Extract the [X, Y] coordinate from the center of the cell holding the provided text.  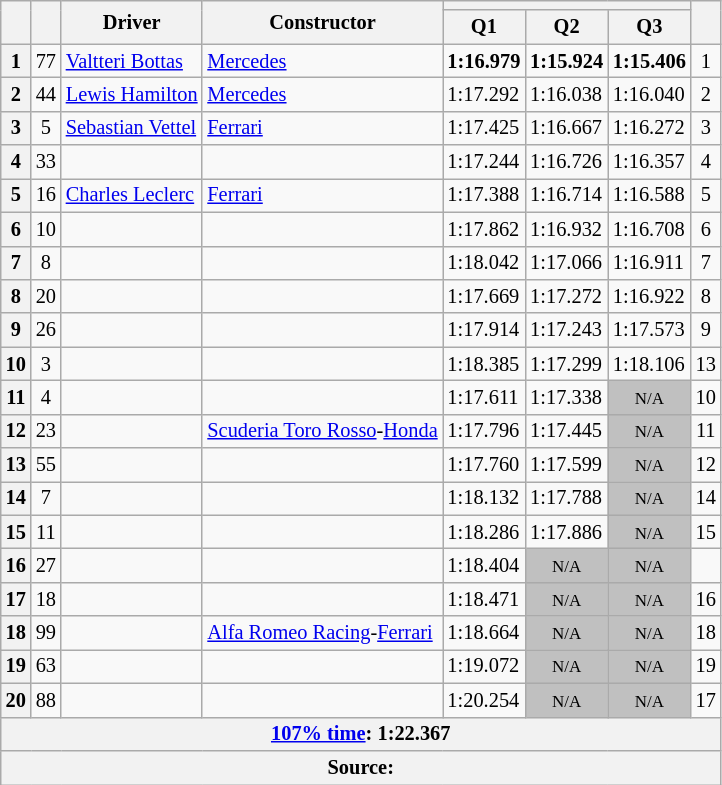
Charles Leclerc [132, 195]
63 [46, 666]
1:17.388 [484, 195]
1:20.254 [484, 700]
1:17.599 [566, 465]
1:18.664 [484, 633]
Sebastian Vettel [132, 128]
1:19.072 [484, 666]
1:15.406 [650, 61]
55 [46, 465]
1:18.385 [484, 364]
Lewis Hamilton [132, 94]
26 [46, 330]
77 [46, 61]
1:17.796 [484, 431]
23 [46, 431]
1:17.243 [566, 330]
1:17.066 [566, 263]
1:17.914 [484, 330]
1:17.788 [566, 498]
1:16.038 [566, 94]
1:16.714 [566, 195]
33 [46, 162]
1:17.244 [484, 162]
99 [46, 633]
1:17.669 [484, 296]
1:16.979 [484, 61]
1:17.611 [484, 397]
1:18.404 [484, 565]
88 [46, 700]
1:17.272 [566, 296]
1:17.573 [650, 330]
1:16.726 [566, 162]
1:17.425 [484, 128]
Constructor [322, 22]
107% time: 1:22.367 [361, 734]
1:16.272 [650, 128]
1:17.760 [484, 465]
1:18.132 [484, 498]
Source: [361, 767]
1:16.708 [650, 229]
1:16.932 [566, 229]
1:17.292 [484, 94]
Q3 [650, 27]
1:17.338 [566, 397]
1:17.862 [484, 229]
1:17.299 [566, 364]
Driver [132, 22]
44 [46, 94]
1:18.042 [484, 263]
1:16.667 [566, 128]
1:16.911 [650, 263]
Scuderia Toro Rosso-Honda [322, 431]
1:17.886 [566, 532]
Alfa Romeo Racing-Ferrari [322, 633]
1:18.286 [484, 532]
1:16.922 [650, 296]
1:18.471 [484, 599]
27 [46, 565]
1:16.040 [650, 94]
Q1 [484, 27]
1:17.445 [566, 431]
Valtteri Bottas [132, 61]
1:15.924 [566, 61]
Q2 [566, 27]
1:16.588 [650, 195]
1:18.106 [650, 364]
1:16.357 [650, 162]
